Scan for the cell matching the given text and deliver its (x, y) coordinate at center. 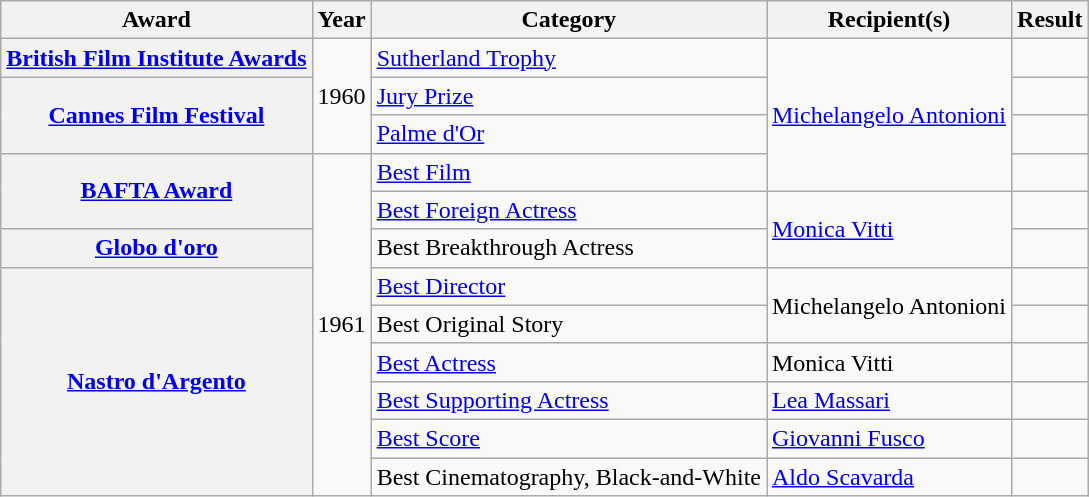
Best Score (568, 438)
Best Film (568, 172)
Best Original Story (568, 324)
1961 (342, 324)
Best Actress (568, 362)
Nastro d'Argento (156, 381)
Best Director (568, 286)
Recipient(s) (888, 20)
Cannes Film Festival (156, 115)
Result (1050, 20)
Best Supporting Actress (568, 400)
British Film Institute Awards (156, 58)
Best Cinematography, Black-and-White (568, 477)
Best Foreign Actress (568, 210)
Year (342, 20)
Lea Massari (888, 400)
Sutherland Trophy (568, 58)
Aldo Scavarda (888, 477)
Award (156, 20)
Category (568, 20)
Globo d'oro (156, 248)
Giovanni Fusco (888, 438)
1960 (342, 96)
Palme d'Or (568, 134)
Best Breakthrough Actress (568, 248)
Jury Prize (568, 96)
BAFTA Award (156, 191)
